Output the (X, Y) coordinate of the center of the cell containing the given text.  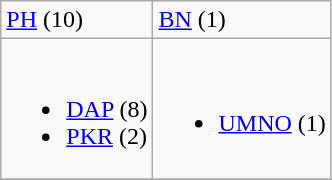
UMNO (1) (242, 109)
PH (10) (77, 20)
BN (1) (242, 20)
DAP (8) PKR (2) (77, 109)
